Extract the [x, y] coordinate from the center of the cell holding the provided text.  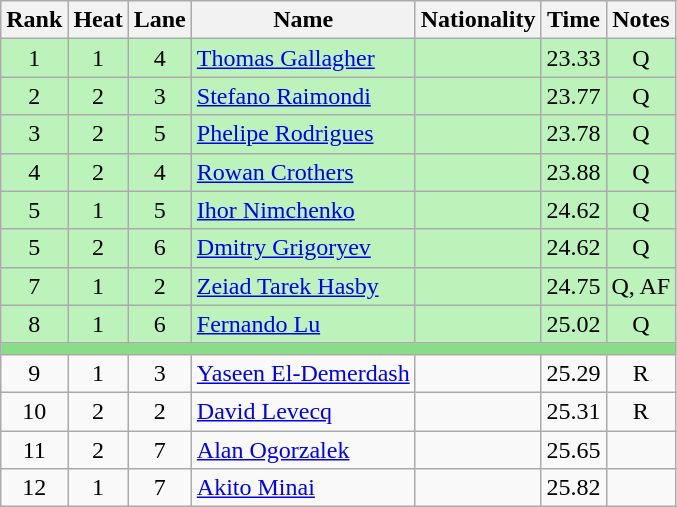
23.88 [574, 172]
Rowan Crothers [303, 172]
Nationality [478, 20]
23.78 [574, 134]
25.65 [574, 449]
Time [574, 20]
25.02 [574, 324]
Alan Ogorzalek [303, 449]
10 [34, 411]
Zeiad Tarek Hasby [303, 286]
Yaseen El-Demerdash [303, 373]
23.33 [574, 58]
12 [34, 488]
Q, AF [641, 286]
24.75 [574, 286]
Phelipe Rodrigues [303, 134]
Notes [641, 20]
Ihor Nimchenko [303, 210]
9 [34, 373]
Dmitry Grigoryev [303, 248]
25.82 [574, 488]
Stefano Raimondi [303, 96]
Lane [160, 20]
David Levecq [303, 411]
11 [34, 449]
Fernando Lu [303, 324]
23.77 [574, 96]
25.31 [574, 411]
Thomas Gallagher [303, 58]
Name [303, 20]
Akito Minai [303, 488]
25.29 [574, 373]
Heat [98, 20]
Rank [34, 20]
8 [34, 324]
